Pinpoint the cell where the given text exists, returning its (x, y) midpoint coordinate. 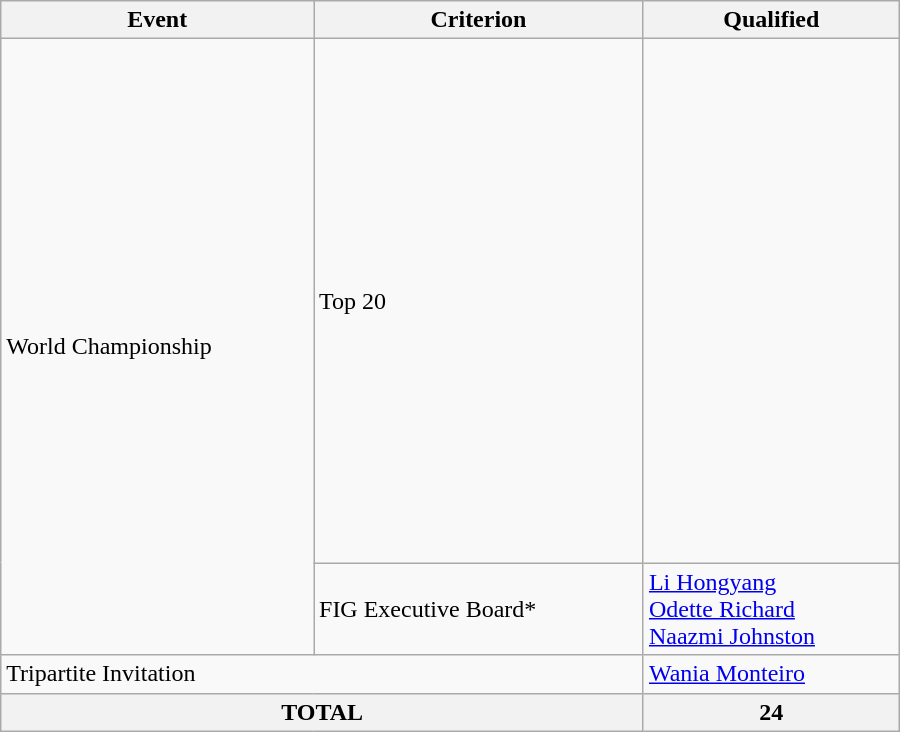
Event (158, 20)
Tripartite Invitation (322, 674)
FIG Executive Board* (479, 609)
TOTAL (322, 712)
24 (771, 712)
Criterion (479, 20)
Qualified (771, 20)
Wania Monteiro (771, 674)
World Championship (158, 347)
Top 20 (479, 301)
Li Hongyang Odette Richard Naazmi Johnston (771, 609)
